Search for the cell housing the specified text and yield its [x, y] center coordinate. 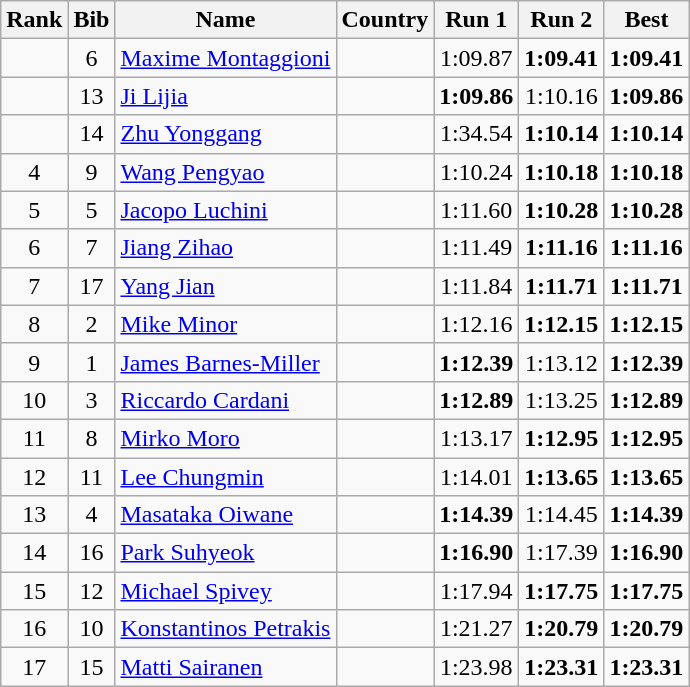
Riccardo Cardani [226, 400]
1:13.17 [476, 438]
Wang Pengyao [226, 172]
1:17.94 [476, 591]
1:10.24 [476, 172]
1:21.27 [476, 629]
Ji Lijia [226, 96]
2 [92, 324]
Rank [34, 20]
1:09.87 [476, 58]
Konstantinos Petrakis [226, 629]
1:34.54 [476, 134]
Masataka Oiwane [226, 515]
1 [92, 362]
1:10.16 [562, 96]
Run 2 [562, 20]
1:12.16 [476, 324]
Maxime Montaggioni [226, 58]
Lee Chungmin [226, 477]
1:11.60 [476, 210]
Park Suhyeok [226, 553]
Best [646, 20]
Jiang Zihao [226, 248]
Bib [92, 20]
1:17.39 [562, 553]
Name [226, 20]
Mike Minor [226, 324]
Country [385, 20]
1:13.12 [562, 362]
James Barnes-Miller [226, 362]
3 [92, 400]
1:13.25 [562, 400]
1:11.84 [476, 286]
Michael Spivey [226, 591]
1:14.45 [562, 515]
Jacopo Luchini [226, 210]
Yang Jian [226, 286]
Run 1 [476, 20]
Matti Sairanen [226, 667]
1:23.98 [476, 667]
1:14.01 [476, 477]
1:11.49 [476, 248]
Zhu Yonggang [226, 134]
Mirko Moro [226, 438]
